Pinpoint the cell where the given text exists, returning its [X, Y] midpoint coordinate. 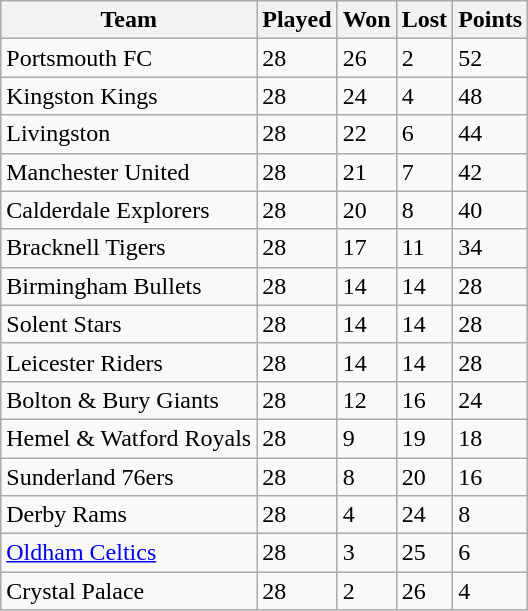
Won [366, 20]
Lost [424, 20]
Crystal Palace [129, 591]
Calderdale Explorers [129, 210]
Hemel & Watford Royals [129, 438]
34 [490, 248]
Portsmouth FC [129, 58]
18 [490, 438]
Manchester United [129, 172]
Played [297, 20]
Team [129, 20]
40 [490, 210]
Birmingham Bullets [129, 286]
Oldham Celtics [129, 553]
Derby Rams [129, 515]
11 [424, 248]
21 [366, 172]
Livingston [129, 134]
7 [424, 172]
Bracknell Tigers [129, 248]
Sunderland 76ers [129, 477]
12 [366, 400]
44 [490, 134]
48 [490, 96]
3 [366, 553]
Bolton & Bury Giants [129, 400]
19 [424, 438]
22 [366, 134]
25 [424, 553]
Leicester Riders [129, 362]
9 [366, 438]
42 [490, 172]
17 [366, 248]
Solent Stars [129, 324]
Points [490, 20]
52 [490, 58]
Kingston Kings [129, 96]
